Determine the [x, y] coordinate at the center of the cell enclosing the given text.  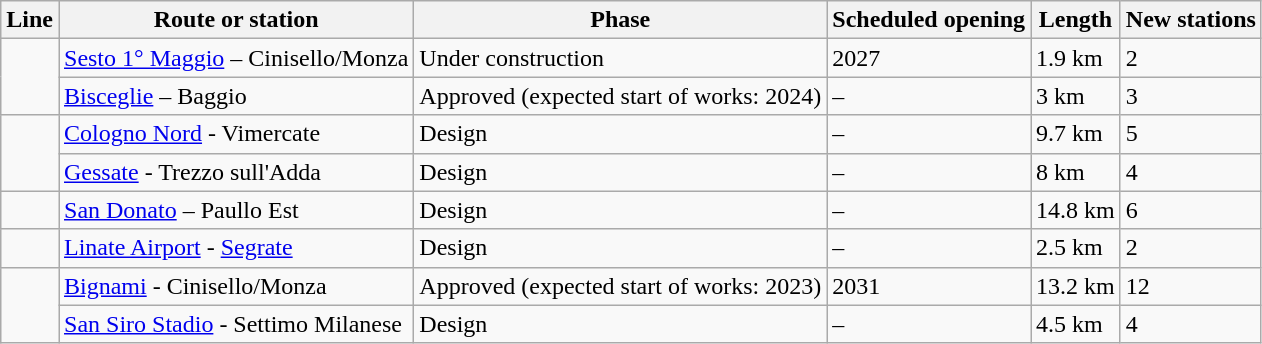
Under construction [620, 58]
5 [1190, 134]
San Siro Stadio - Settimo Milanese [236, 324]
Line [30, 20]
Phase [620, 20]
New stations [1190, 20]
Approved (expected start of works: 2023) [620, 286]
9.7 km [1076, 134]
8 km [1076, 172]
San Donato – Paullo Est [236, 210]
2.5 km [1076, 248]
14.8 km [1076, 210]
Sesto 1° Maggio – Cinisello/Monza [236, 58]
Scheduled opening [929, 20]
4.5 km [1076, 324]
Cologno Nord - Vimercate [236, 134]
2027 [929, 58]
13.2 km [1076, 286]
3 [1190, 96]
1.9 km [1076, 58]
Gessate - Trezzo sull'Adda [236, 172]
Bignami - Cinisello/Monza [236, 286]
12 [1190, 286]
6 [1190, 210]
Route or station [236, 20]
Bisceglie – Baggio [236, 96]
Approved (expected start of works: 2024) [620, 96]
3 km [1076, 96]
Length [1076, 20]
Linate Airport - Segrate [236, 248]
2031 [929, 286]
